Return the [x, y] coordinate for the center point of the cell that contains the specified text.  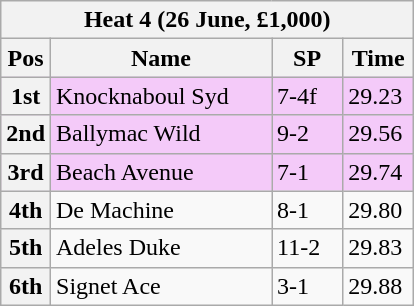
Name [162, 58]
3rd [26, 172]
Signet Ace [162, 286]
4th [26, 210]
1st [26, 96]
29.80 [378, 210]
Time [378, 58]
Heat 4 (26 June, £1,000) [208, 20]
5th [26, 248]
Adeles Duke [162, 248]
29.83 [378, 248]
9-2 [308, 134]
SP [308, 58]
2nd [26, 134]
7-1 [308, 172]
29.88 [378, 286]
6th [26, 286]
De Machine [162, 210]
29.23 [378, 96]
3-1 [308, 286]
Knocknaboul Syd [162, 96]
7-4f [308, 96]
Beach Avenue [162, 172]
29.56 [378, 134]
29.74 [378, 172]
Ballymac Wild [162, 134]
8-1 [308, 210]
Pos [26, 58]
11-2 [308, 248]
